From the cell containing the given text, extract its center point as (x, y) coordinate. 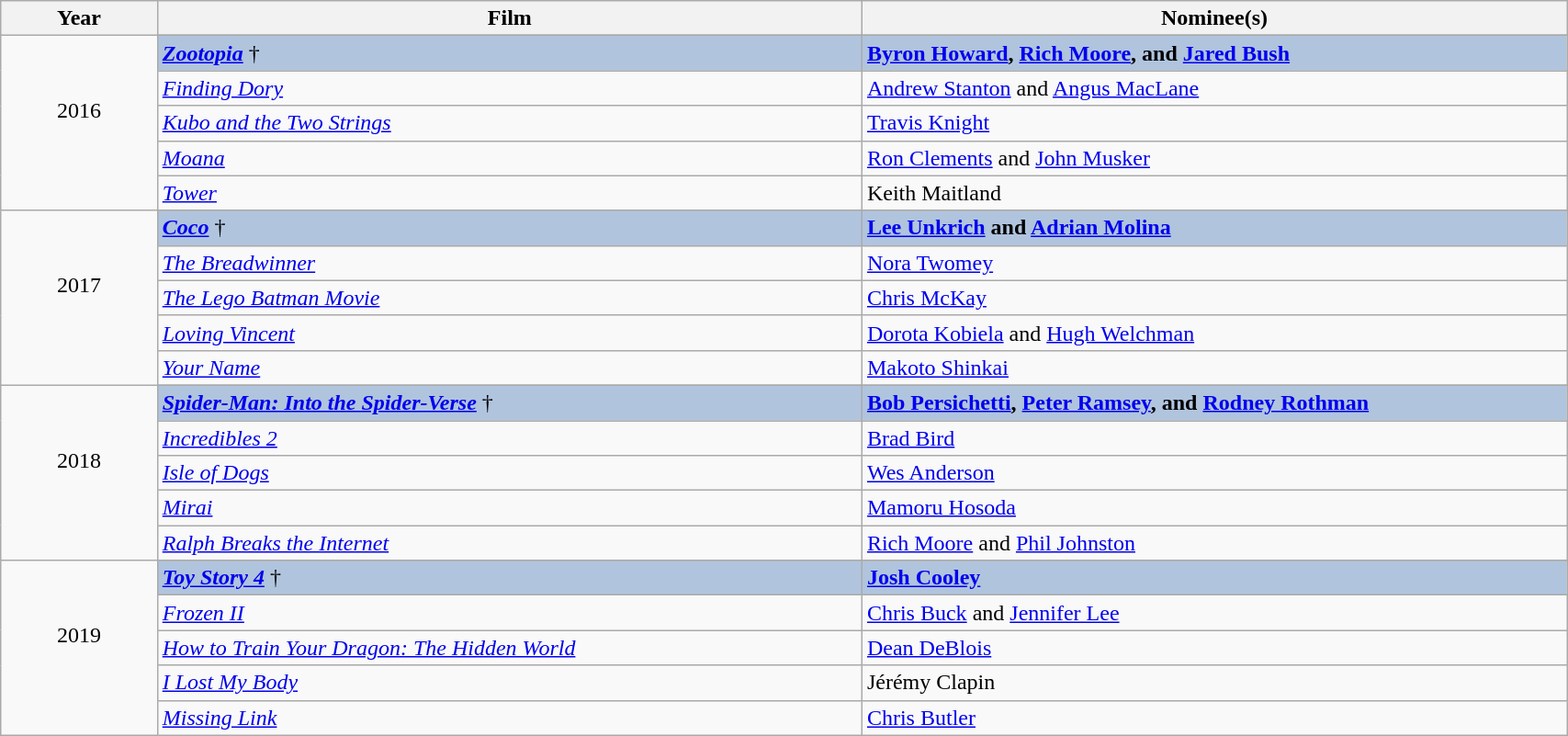
How to Train Your Dragon: The Hidden World (509, 648)
Jérémy Clapin (1214, 683)
Finding Dory (509, 88)
The Breadwinner (509, 263)
Coco † (509, 228)
2018 (79, 472)
Loving Vincent (509, 333)
Ralph Breaks the Internet (509, 543)
Lee Unkrich and Adrian Molina (1214, 228)
Dean DeBlois (1214, 648)
Isle of Dogs (509, 473)
Incredibles 2 (509, 438)
Nominee(s) (1214, 18)
Nora Twomey (1214, 263)
I Lost My Body (509, 683)
Tower (509, 193)
Missing Link (509, 718)
Year (79, 18)
Ron Clements and John Musker (1214, 158)
Rich Moore and Phil Johnston (1214, 543)
Frozen II (509, 613)
Mirai (509, 508)
Kubo and the Two Strings (509, 123)
Toy Story 4 † (509, 578)
2016 (79, 123)
Chris Buck and Jennifer Lee (1214, 613)
2019 (79, 648)
The Lego Batman Movie (509, 298)
Chris Butler (1214, 718)
Wes Anderson (1214, 473)
Film (509, 18)
Brad Bird (1214, 438)
2017 (79, 298)
Keith Maitland (1214, 193)
Travis Knight (1214, 123)
Spider-Man: Into the Spider-Verse † (509, 402)
Andrew Stanton and Angus MacLane (1214, 88)
Moana (509, 158)
Byron Howard, Rich Moore, and Jared Bush (1214, 53)
Your Name (509, 368)
Bob Persichetti, Peter Ramsey, and Rodney Rothman (1214, 402)
Zootopia † (509, 53)
Mamoru Hosoda (1214, 508)
Josh Cooley (1214, 578)
Dorota Kobiela and Hugh Welchman (1214, 333)
Chris McKay (1214, 298)
Makoto Shinkai (1214, 368)
